Detect which cell encompasses the target text, then output its [x, y] center coordinate. 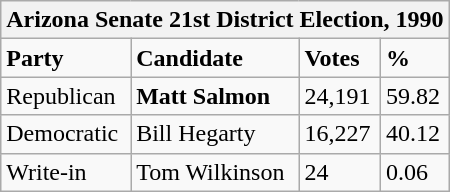
% [414, 58]
Republican [66, 96]
59.82 [414, 96]
Tom Wilkinson [215, 172]
0.06 [414, 172]
40.12 [414, 134]
24,191 [340, 96]
Democratic [66, 134]
Votes [340, 58]
Candidate [215, 58]
16,227 [340, 134]
Bill Hegarty [215, 134]
Arizona Senate 21st District Election, 1990 [225, 20]
Matt Salmon [215, 96]
24 [340, 172]
Party [66, 58]
Write-in [66, 172]
